Locate the cell with the specified text and output its (x, y) center coordinate. 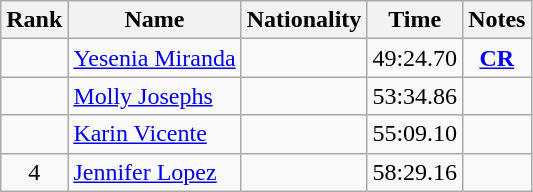
4 (34, 172)
Time (415, 20)
Molly Josephs (154, 96)
CR (497, 58)
Notes (497, 20)
53:34.86 (415, 96)
49:24.70 (415, 58)
Nationality (304, 20)
Name (154, 20)
58:29.16 (415, 172)
Karin Vicente (154, 134)
55:09.10 (415, 134)
Rank (34, 20)
Jennifer Lopez (154, 172)
Yesenia Miranda (154, 58)
